Detect which cell encompasses the target text, then output its (x, y) center coordinate. 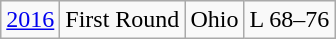
Ohio (214, 20)
First Round (122, 20)
L 68–76 (290, 20)
2016 (30, 20)
